For the text-containing cell, return its midpoint in (X, Y) coordinate format. 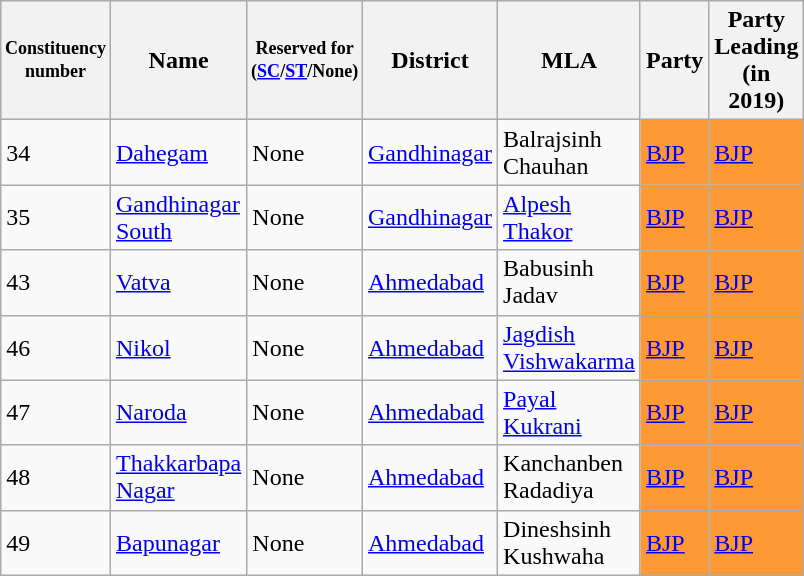
Nikol (178, 348)
Payal Kukrani (570, 412)
Jagdish Vishwakarma (570, 348)
46 (56, 348)
Party (674, 60)
Thakkarbapa Nagar (178, 478)
Dahegam (178, 152)
Kanchanben Radadiya (570, 478)
District (430, 60)
MLA (570, 60)
49 (56, 542)
Party Leading(in 2019) (756, 60)
Alpesh Thakor (570, 218)
34 (56, 152)
Constituency number (56, 60)
Balrajsinh Chauhan (570, 152)
Vatva (178, 282)
48 (56, 478)
Gandhinagar South (178, 218)
Reserved for (SC/ST/None) (305, 60)
Bapunagar (178, 542)
35 (56, 218)
43 (56, 282)
Babusinh Jadav (570, 282)
Dineshsinh Kushwaha (570, 542)
47 (56, 412)
Naroda (178, 412)
Name (178, 60)
